Extract the [X, Y] coordinate from the center of the cell holding the provided text.  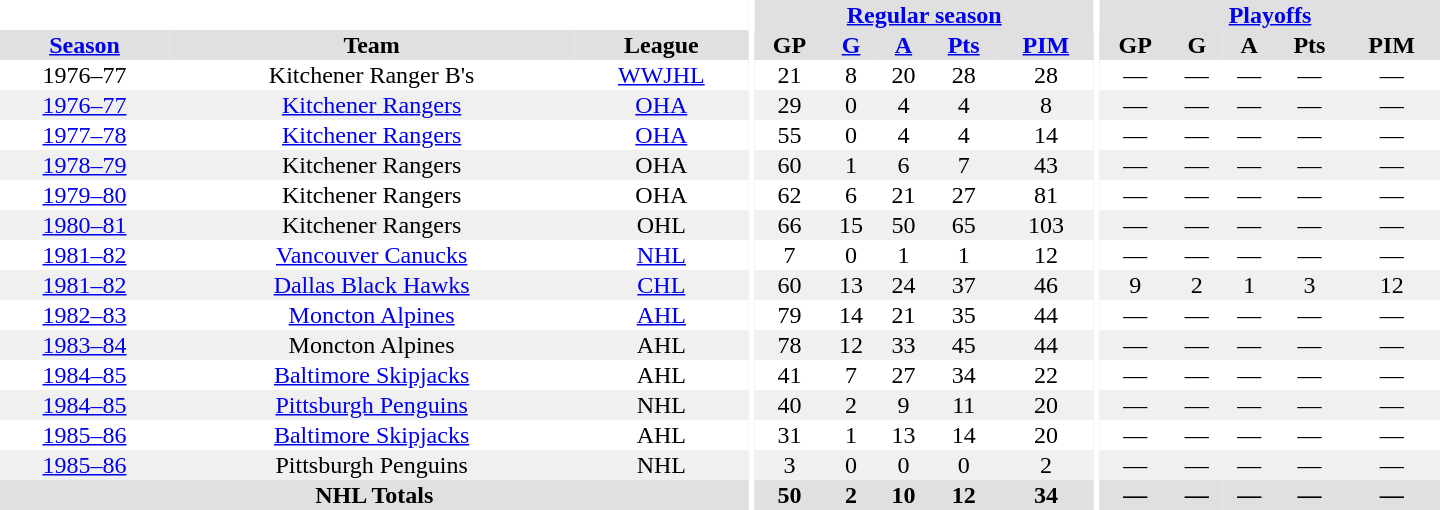
OHL [661, 225]
33 [903, 345]
45 [964, 345]
24 [903, 285]
1983–84 [84, 345]
15 [851, 225]
43 [1046, 165]
35 [964, 315]
WWJHL [661, 75]
31 [790, 435]
37 [964, 285]
Season [84, 45]
Regular season [924, 15]
55 [790, 135]
Team [372, 45]
Dallas Black Hawks [372, 285]
103 [1046, 225]
41 [790, 375]
1982–83 [84, 315]
79 [790, 315]
NHL Totals [374, 495]
46 [1046, 285]
66 [790, 225]
CHL [661, 285]
Kitchener Ranger B's [372, 75]
65 [964, 225]
1977–78 [84, 135]
1978–79 [84, 165]
1979–80 [84, 195]
Playoffs [1270, 15]
62 [790, 195]
1980–81 [84, 225]
29 [790, 105]
10 [903, 495]
Vancouver Canucks [372, 255]
League [661, 45]
81 [1046, 195]
22 [1046, 375]
78 [790, 345]
40 [790, 405]
11 [964, 405]
